Return the (x, y) coordinate for the center point of the cell that contains the specified text.  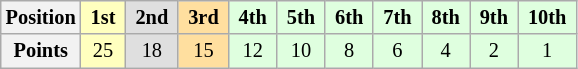
9th (494, 17)
2nd (152, 17)
10th (547, 17)
1 (547, 51)
6 (397, 51)
6th (349, 17)
18 (152, 51)
12 (253, 51)
8th (446, 17)
Position (41, 17)
4th (253, 17)
2 (494, 51)
5th (301, 17)
4 (446, 51)
15 (203, 51)
8 (349, 51)
Points (41, 51)
10 (301, 51)
25 (104, 51)
3rd (203, 17)
7th (397, 17)
1st (104, 17)
